Detect which cell encompasses the target text, then output its (x, y) center coordinate. 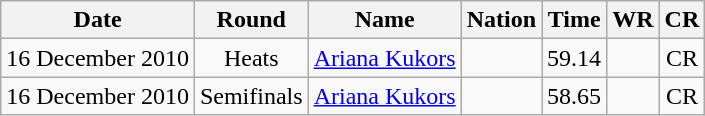
Round (251, 20)
Date (98, 20)
Name (384, 20)
Heats (251, 58)
Time (574, 20)
58.65 (574, 96)
59.14 (574, 58)
Nation (501, 20)
WR (633, 20)
Semifinals (251, 96)
